For the text-containing cell, return its midpoint in [x, y] coordinate format. 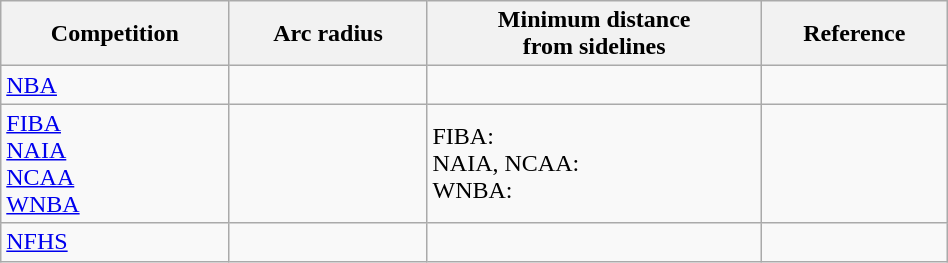
Competition [115, 34]
NBA [115, 85]
Arc radius [328, 34]
NFHS [115, 242]
Minimum distancefrom sidelines [594, 34]
FIBANAIANCAAWNBA [115, 164]
Reference [854, 34]
FIBA: NAIA, NCAA: WNBA: [594, 164]
